For the text-containing cell, return its midpoint in (x, y) coordinate format. 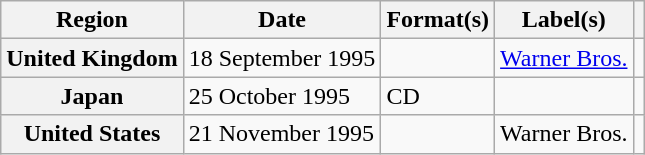
United Kingdom (92, 58)
United States (92, 134)
21 November 1995 (282, 134)
CD (438, 96)
Format(s) (438, 20)
Region (92, 20)
Date (282, 20)
Japan (92, 96)
25 October 1995 (282, 96)
18 September 1995 (282, 58)
Label(s) (564, 20)
